For the text-containing cell, return its midpoint in [x, y] coordinate format. 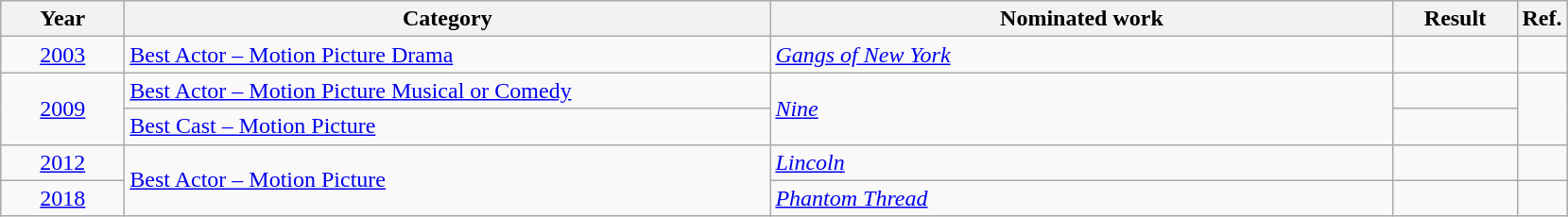
Best Actor – Motion Picture [448, 180]
Result [1456, 19]
Year [62, 19]
Category [448, 19]
Phantom Thread [1081, 198]
Nominated work [1081, 19]
Gangs of New York [1081, 55]
2012 [62, 162]
2009 [62, 108]
Lincoln [1081, 162]
Best Actor – Motion Picture Drama [448, 55]
Best Actor – Motion Picture Musical or Comedy [448, 91]
Nine [1081, 108]
2003 [62, 55]
Ref. [1542, 19]
2018 [62, 198]
Best Cast – Motion Picture [448, 126]
